Locate the cell with the specified text and output its [x, y] center coordinate. 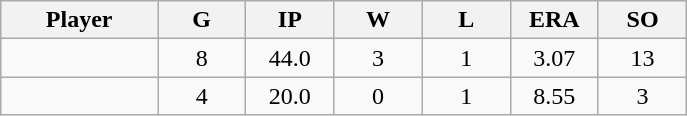
20.0 [290, 96]
Player [80, 20]
L [466, 20]
SO [642, 20]
ERA [554, 20]
44.0 [290, 58]
G [202, 20]
8.55 [554, 96]
0 [378, 96]
13 [642, 58]
IP [290, 20]
3.07 [554, 58]
W [378, 20]
4 [202, 96]
8 [202, 58]
